Pinpoint the cell where the given text exists, returning its (x, y) midpoint coordinate. 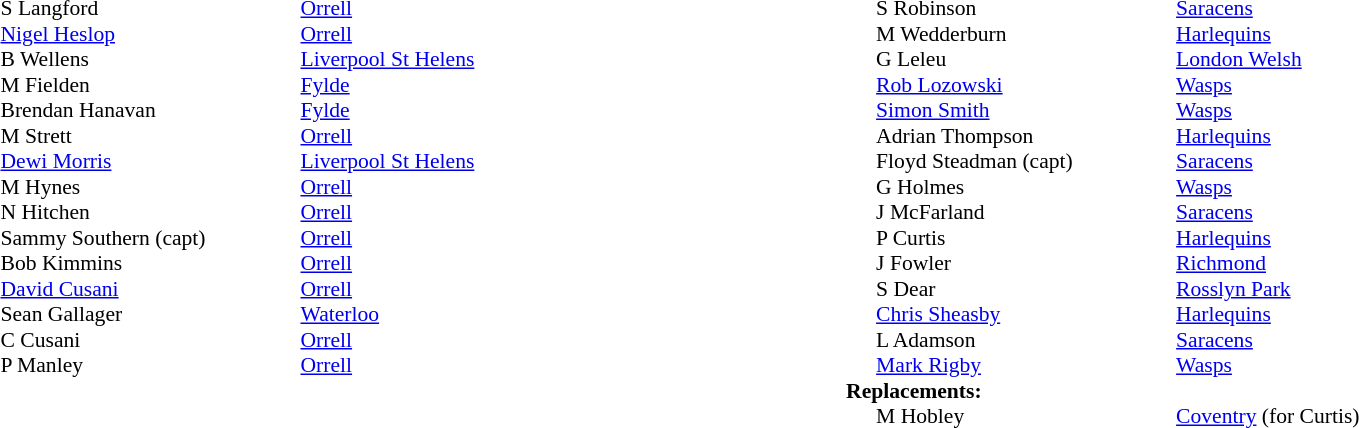
G Holmes (1026, 187)
B Wellens (150, 59)
Mark Rigby (1026, 365)
J McFarland (1026, 213)
P Manley (150, 365)
Floyd Steadman (capt) (1026, 161)
C Cusani (150, 340)
N Hitchen (150, 213)
David Cusani (150, 289)
J Fowler (1026, 263)
Replacements: (1102, 391)
Rob Lozowski (1026, 85)
Simon Smith (1026, 111)
Richmond (1268, 263)
P Curtis (1026, 238)
M Strett (150, 136)
M Fielden (150, 85)
L Adamson (1026, 340)
Dewi Morris (150, 161)
M Wedderburn (1026, 34)
Rosslyn Park (1268, 289)
Brendan Hanavan (150, 111)
Waterloo (387, 315)
Sammy Southern (capt) (150, 238)
G Leleu (1026, 59)
London Welsh (1268, 59)
Chris Sheasby (1026, 315)
Adrian Thompson (1026, 136)
Bob Kimmins (150, 263)
M Hynes (150, 187)
Sean Gallager (150, 315)
S Dear (1026, 289)
Nigel Heslop (150, 34)
